Return [X, Y] of the center of cell containing provided text 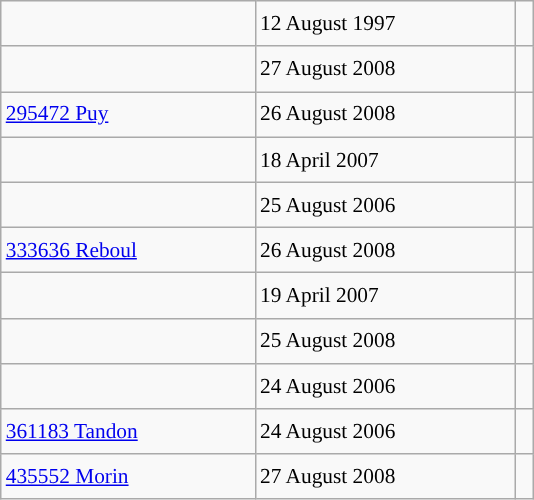
18 April 2007 [385, 160]
25 August 2006 [385, 204]
19 April 2007 [385, 296]
435552 Morin [128, 476]
25 August 2008 [385, 340]
333636 Reboul [128, 250]
12 August 1997 [385, 24]
361183 Tandon [128, 432]
295472 Puy [128, 114]
